Provide the (x, y) coordinate of the cell's center where the given text is located.  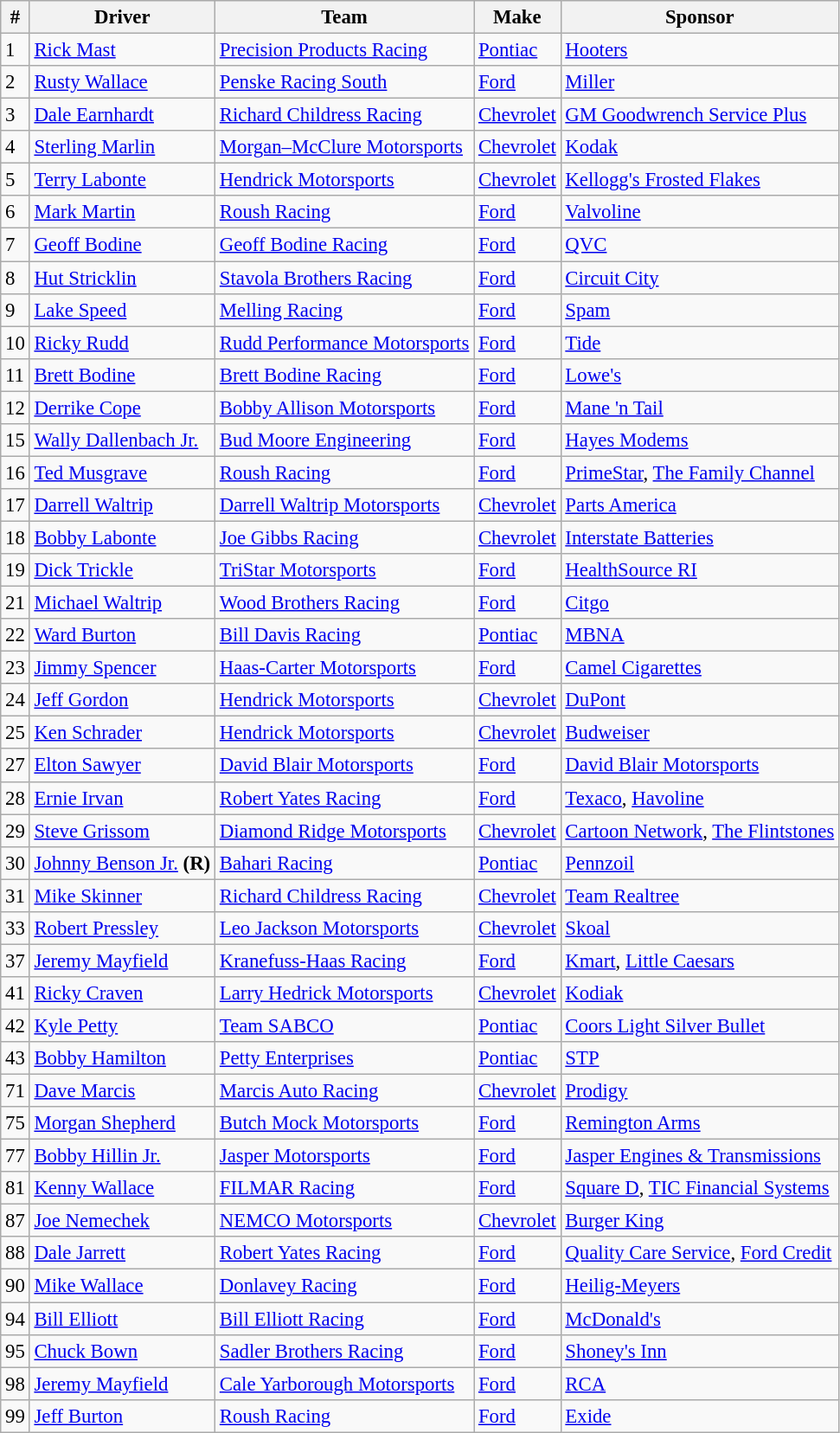
Darrell Waltrip Motorsports (344, 505)
Camel Cigarettes (700, 668)
Lake Speed (122, 310)
Mark Martin (122, 212)
Exide (700, 1416)
Melling Racing (344, 310)
FILMAR Racing (344, 1188)
Quality Care Service, Ford Credit (700, 1254)
Bobby Allison Motorsports (344, 408)
3 (16, 115)
Stavola Brothers Racing (344, 278)
Wally Dallenbach Jr. (122, 440)
Marcis Auto Racing (344, 1091)
22 (16, 635)
Geoff Bodine Racing (344, 245)
Precision Products Racing (344, 50)
Donlavey Racing (344, 1286)
Heilig-Meyers (700, 1286)
QVC (700, 245)
43 (16, 1058)
21 (16, 603)
Mike Skinner (122, 896)
Citgo (700, 603)
Morgan Shepherd (122, 1123)
Remington Arms (700, 1123)
Bobby Hamilton (122, 1058)
Ken Schrader (122, 733)
Kranefuss-Haas Racing (344, 961)
Kenny Wallace (122, 1188)
Pennzoil (700, 863)
Hut Stricklin (122, 278)
Interstate Batteries (700, 537)
Ted Musgrave (122, 472)
Budweiser (700, 733)
Michael Waltrip (122, 603)
Rick Mast (122, 50)
25 (16, 733)
Butch Mock Motorsports (344, 1123)
11 (16, 375)
Miller (700, 82)
98 (16, 1384)
37 (16, 961)
Make (517, 17)
23 (16, 668)
Team (344, 17)
McDonald's (700, 1319)
Texaco, Havoline (700, 798)
Ricky Rudd (122, 343)
Darrell Waltrip (122, 505)
41 (16, 993)
Ricky Craven (122, 993)
95 (16, 1351)
Leo Jackson Motorsports (344, 929)
Cartoon Network, The Flintstones (700, 831)
42 (16, 1025)
Square D, TIC Financial Systems (700, 1188)
Jeff Burton (122, 1416)
2 (16, 82)
Haas-Carter Motorsports (344, 668)
Wood Brothers Racing (344, 603)
GM Goodwrench Service Plus (700, 115)
Ernie Irvan (122, 798)
Lowe's (700, 375)
29 (16, 831)
Penske Racing South (344, 82)
HealthSource RI (700, 570)
28 (16, 798)
Kodak (700, 147)
Bud Moore Engineering (344, 440)
TriStar Motorsports (344, 570)
Joe Gibbs Racing (344, 537)
27 (16, 766)
Spam (700, 310)
Mike Wallace (122, 1286)
Bill Elliott Racing (344, 1319)
Cale Yarborough Motorsports (344, 1384)
PrimeStar, The Family Channel (700, 472)
Geoff Bodine (122, 245)
4 (16, 147)
Tide (700, 343)
10 (16, 343)
Kodiak (700, 993)
Jeff Gordon (122, 700)
Kellogg's Frosted Flakes (700, 180)
99 (16, 1416)
Bill Davis Racing (344, 635)
Valvoline (700, 212)
Derrike Cope (122, 408)
Bill Elliott (122, 1319)
1 (16, 50)
88 (16, 1254)
Circuit City (700, 278)
81 (16, 1188)
Prodigy (700, 1091)
9 (16, 310)
24 (16, 700)
Bobby Hillin Jr. (122, 1156)
Steve Grissom (122, 831)
71 (16, 1091)
Driver (122, 17)
Chuck Bown (122, 1351)
77 (16, 1156)
33 (16, 929)
Robert Pressley (122, 929)
Rudd Performance Motorsports (344, 343)
94 (16, 1319)
17 (16, 505)
Dick Trickle (122, 570)
Petty Enterprises (344, 1058)
Johnny Benson Jr. (R) (122, 863)
Team Realtree (700, 896)
7 (16, 245)
Coors Light Silver Bullet (700, 1025)
31 (16, 896)
Kmart, Little Caesars (700, 961)
30 (16, 863)
Diamond Ridge Motorsports (344, 831)
Dave Marcis (122, 1091)
15 (16, 440)
RCA (700, 1384)
Terry Labonte (122, 180)
19 (16, 570)
Dale Jarrett (122, 1254)
STP (700, 1058)
87 (16, 1221)
Parts America (700, 505)
Larry Hedrick Motorsports (344, 993)
Dale Earnhardt (122, 115)
Sadler Brothers Racing (344, 1351)
Mane 'n Tail (700, 408)
Skoal (700, 929)
12 (16, 408)
5 (16, 180)
Sterling Marlin (122, 147)
# (16, 17)
Shoney's Inn (700, 1351)
Jasper Motorsports (344, 1156)
90 (16, 1286)
Sponsor (700, 17)
Rusty Wallace (122, 82)
18 (16, 537)
6 (16, 212)
MBNA (700, 635)
Kyle Petty (122, 1025)
Bahari Racing (344, 863)
Hayes Modems (700, 440)
Bobby Labonte (122, 537)
Burger King (700, 1221)
Team SABCO (344, 1025)
Morgan–McClure Motorsports (344, 147)
75 (16, 1123)
Jasper Engines & Transmissions (700, 1156)
Elton Sawyer (122, 766)
DuPont (700, 700)
Brett Bodine Racing (344, 375)
Joe Nemechek (122, 1221)
Ward Burton (122, 635)
Hooters (700, 50)
Jimmy Spencer (122, 668)
Brett Bodine (122, 375)
8 (16, 278)
NEMCO Motorsports (344, 1221)
16 (16, 472)
